Determine the [X, Y] coordinate at the center of the cell enclosing the given text.  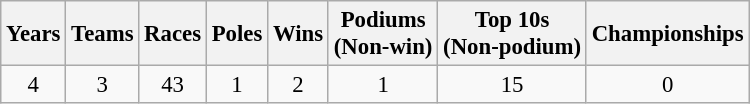
Top 10s(Non-podium) [512, 34]
3 [102, 85]
Podiums(Non-win) [382, 34]
Championships [668, 34]
Poles [236, 34]
Years [34, 34]
15 [512, 85]
2 [298, 85]
Wins [298, 34]
Races [173, 34]
0 [668, 85]
Teams [102, 34]
43 [173, 85]
4 [34, 85]
